Find where the given text appears and provide that cell's center as [x, y] coordinate. 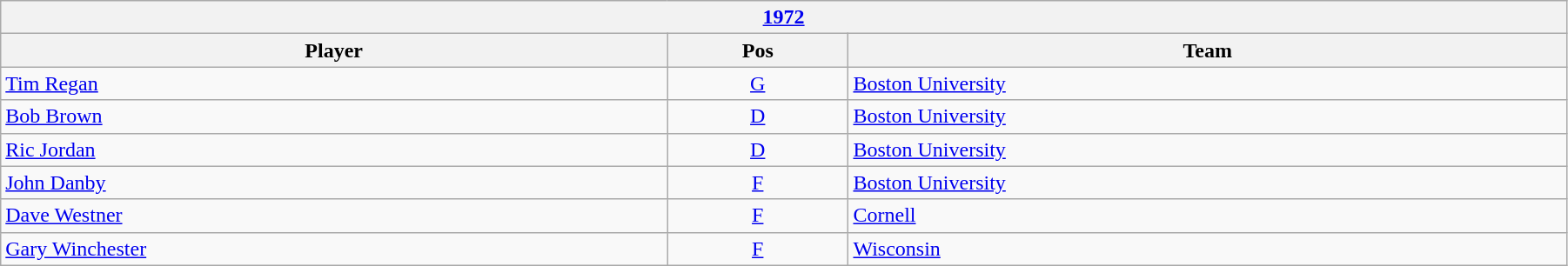
G [758, 83]
Tim Regan [334, 83]
Cornell [1208, 216]
Gary Winchester [334, 249]
Bob Brown [334, 116]
John Danby [334, 183]
Dave Westner [334, 216]
Wisconsin [1208, 249]
Ric Jordan [334, 150]
Player [334, 50]
Team [1208, 50]
Pos [758, 50]
1972 [784, 17]
